Provide the (X, Y) coordinate of the cell's center where the given text is located.  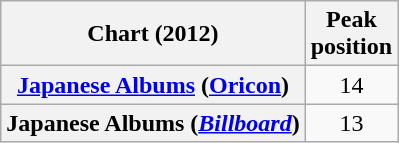
14 (351, 85)
Japanese Albums (Oricon) (153, 85)
Japanese Albums (Billboard) (153, 123)
13 (351, 123)
Chart (2012) (153, 34)
Peakposition (351, 34)
